Scan for the cell matching the given text and deliver its [X, Y] coordinate at center. 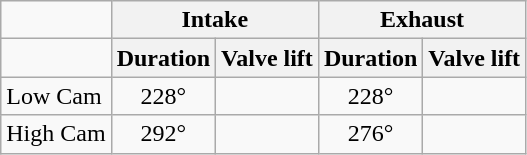
292° [163, 134]
Exhaust [422, 20]
High Cam [56, 134]
Intake [214, 20]
Low Cam [56, 96]
276° [370, 134]
